Locate the cell with the specified text and output its (X, Y) center coordinate. 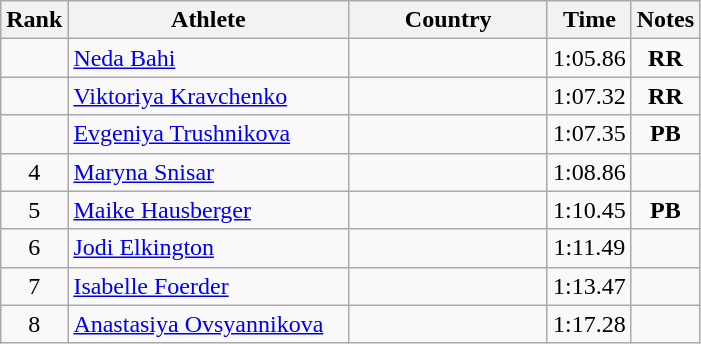
1:11.49 (589, 248)
1:07.35 (589, 134)
Maike Hausberger (208, 210)
Notes (665, 20)
Jodi Elkington (208, 248)
1:17.28 (589, 324)
7 (34, 286)
Evgeniya Trushnikova (208, 134)
Country (448, 20)
8 (34, 324)
Maryna Snisar (208, 172)
Neda Bahi (208, 58)
Isabelle Foerder (208, 286)
Anastasiya Ovsyannikova (208, 324)
1:05.86 (589, 58)
4 (34, 172)
Athlete (208, 20)
1:10.45 (589, 210)
6 (34, 248)
1:13.47 (589, 286)
Viktoriya Kravchenko (208, 96)
5 (34, 210)
Rank (34, 20)
1:08.86 (589, 172)
1:07.32 (589, 96)
Time (589, 20)
